Capture the cell that displays the provided text and extract its [x, y] central coordinate. 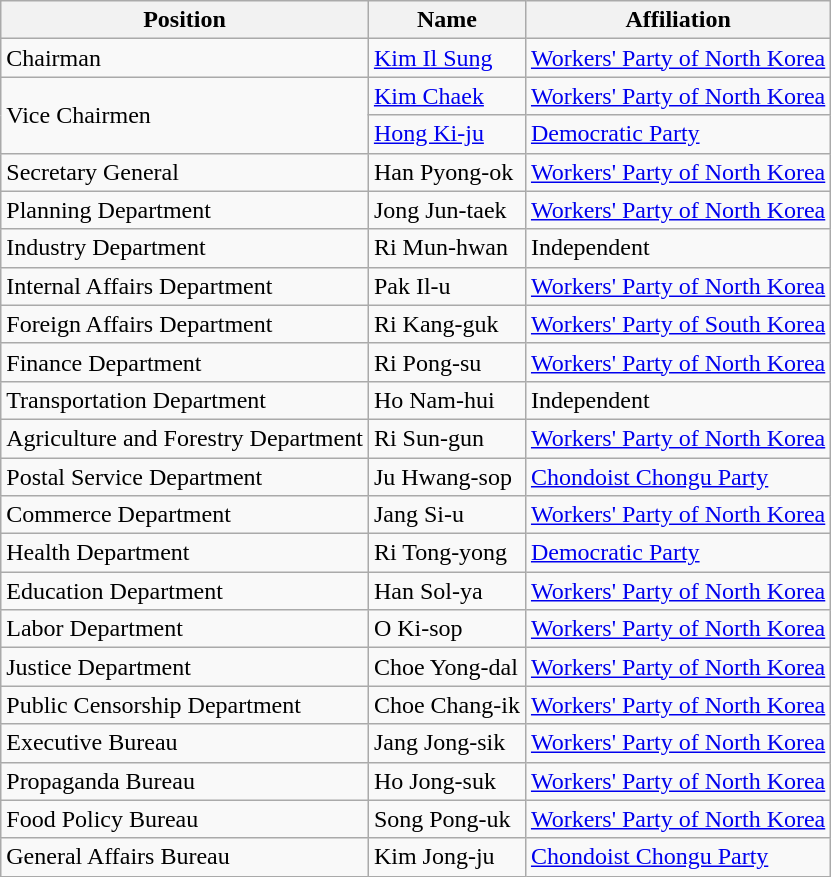
Jang Si-u [446, 515]
Ri Sun-gun [446, 438]
Internal Affairs Department [185, 286]
Agriculture and Forestry Department [185, 438]
Jong Jun-taek [446, 210]
Ho Nam-hui [446, 400]
Ho Jong-suk [446, 781]
Pak Il-u [446, 286]
Workers' Party of South Korea [678, 324]
Han Pyong-ok [446, 172]
Industry Department [185, 248]
Commerce Department [185, 515]
Justice Department [185, 667]
Health Department [185, 553]
Public Censorship Department [185, 705]
Song Pong-uk [446, 819]
Transportation Department [185, 400]
Foreign Affairs Department [185, 324]
Ri Kang-guk [446, 324]
Affiliation [678, 20]
Kim Jong-ju [446, 857]
Executive Bureau [185, 743]
Han Sol-ya [446, 591]
Ri Pong-su [446, 362]
Propaganda Bureau [185, 781]
Vice Chairmen [185, 115]
Choe Yong-dal [446, 667]
Planning Department [185, 210]
Hong Ki-ju [446, 134]
Postal Service Department [185, 477]
Finance Department [185, 362]
Kim Chaek [446, 96]
Secretary General [185, 172]
Education Department [185, 591]
Food Policy Bureau [185, 819]
General Affairs Bureau [185, 857]
Chairman [185, 58]
Ri Mun-hwan [446, 248]
Labor Department [185, 629]
O Ki-sop [446, 629]
Ju Hwang-sop [446, 477]
Kim Il Sung [446, 58]
Name [446, 20]
Jang Jong-sik [446, 743]
Ri Tong-yong [446, 553]
Choe Chang-ik [446, 705]
Position [185, 20]
